Capture the cell that displays the provided text and extract its [x, y] central coordinate. 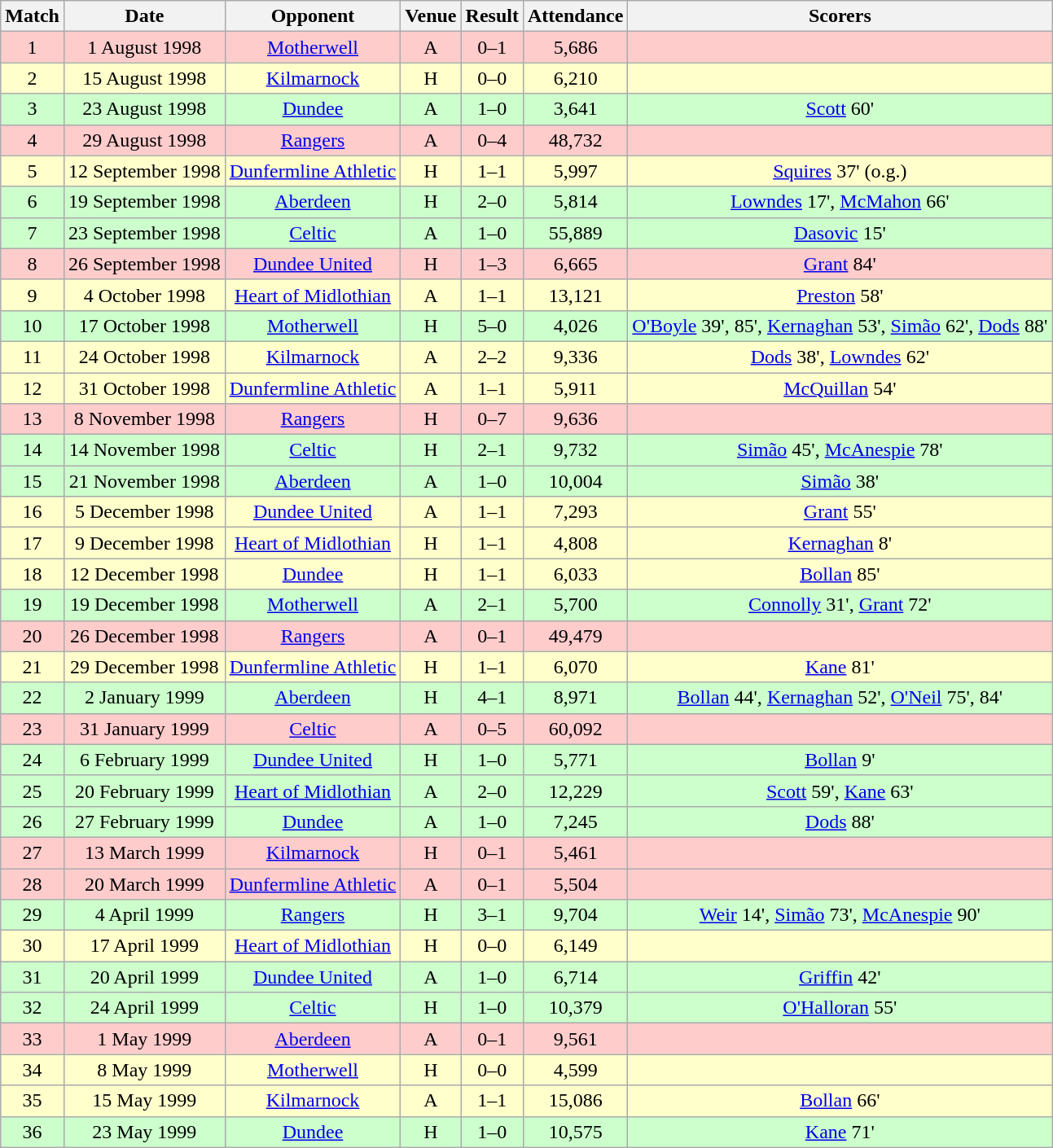
Scott 59', Kane 63' [840, 791]
13 March 1999 [144, 852]
1–3 [492, 264]
1 [33, 47]
0–5 [492, 729]
26 September 1998 [144, 264]
15 May 1999 [144, 1101]
Kane 81' [840, 667]
12 [33, 388]
4,026 [575, 326]
6,665 [575, 264]
15 [33, 481]
Scott 60' [840, 109]
7 [33, 233]
31 October 1998 [144, 388]
2 [33, 78]
21 November 1998 [144, 481]
Squires 37' (o.g.) [840, 171]
32 [33, 1008]
36 [33, 1132]
23 September 1998 [144, 233]
19 September 1998 [144, 202]
29 August 1998 [144, 140]
15 August 1998 [144, 78]
18 [33, 574]
14 [33, 450]
4–1 [492, 698]
Bollan 9' [840, 760]
4,808 [575, 543]
Scorers [840, 16]
23 August 1998 [144, 109]
Grant 84' [840, 264]
24 [33, 760]
McQuillan 54' [840, 388]
10,379 [575, 1008]
5,700 [575, 605]
11 [33, 357]
6 February 1999 [144, 760]
Venue [431, 16]
35 [33, 1101]
17 [33, 543]
1 May 1999 [144, 1039]
Grant 55' [840, 512]
8 [33, 264]
13,121 [575, 295]
19 December 1998 [144, 605]
27 [33, 852]
3,641 [575, 109]
Kernaghan 8' [840, 543]
Attendance [575, 16]
Simão 45', McAnespie 78' [840, 450]
9,561 [575, 1039]
49,479 [575, 636]
31 January 1999 [144, 729]
3 [33, 109]
Connolly 31', Grant 72' [840, 605]
31 [33, 977]
5 December 1998 [144, 512]
29 December 1998 [144, 667]
1 August 1998 [144, 47]
10,004 [575, 481]
0–4 [492, 140]
12 September 1998 [144, 171]
5,461 [575, 852]
17 October 1998 [144, 326]
10 [33, 326]
2–2 [492, 357]
13 [33, 419]
5,911 [575, 388]
6,070 [575, 667]
2 January 1999 [144, 698]
Griffin 42' [840, 977]
6,033 [575, 574]
9 [33, 295]
60,092 [575, 729]
9 December 1998 [144, 543]
8 May 1999 [144, 1070]
Weir 14', Simão 73', McAnespie 90' [840, 915]
34 [33, 1070]
8,971 [575, 698]
5–0 [492, 326]
20 April 1999 [144, 977]
Bollan 85' [840, 574]
26 [33, 822]
Preston 58' [840, 295]
4 April 1999 [144, 915]
9,336 [575, 357]
6,149 [575, 946]
Simão 38' [840, 481]
Bollan 66' [840, 1101]
25 [33, 791]
5,504 [575, 883]
21 [33, 667]
O'Halloran 55' [840, 1008]
5,997 [575, 171]
3–1 [492, 915]
15,086 [575, 1101]
5,771 [575, 760]
O'Boyle 39', 85', Kernaghan 53', Simão 62', Dods 88' [840, 326]
24 October 1998 [144, 357]
Result [492, 16]
6,714 [575, 977]
Opponent [313, 16]
Kane 71' [840, 1132]
24 April 1999 [144, 1008]
19 [33, 605]
29 [33, 915]
6,210 [575, 78]
7,245 [575, 822]
33 [33, 1039]
55,889 [575, 233]
0–7 [492, 419]
12 December 1998 [144, 574]
6 [33, 202]
16 [33, 512]
10,575 [575, 1132]
27 February 1999 [144, 822]
Bollan 44', Kernaghan 52', O'Neil 75', 84' [840, 698]
30 [33, 946]
7,293 [575, 512]
4 October 1998 [144, 295]
Dasovic 15' [840, 233]
12,229 [575, 791]
23 [33, 729]
4,599 [575, 1070]
8 November 1998 [144, 419]
48,732 [575, 140]
4 [33, 140]
20 [33, 636]
Match [33, 16]
17 April 1999 [144, 946]
9,732 [575, 450]
5,814 [575, 202]
9,704 [575, 915]
20 February 1999 [144, 791]
5 [33, 171]
Date [144, 16]
26 December 1998 [144, 636]
14 November 1998 [144, 450]
9,636 [575, 419]
22 [33, 698]
28 [33, 883]
Dods 38', Lowndes 62' [840, 357]
23 May 1999 [144, 1132]
20 March 1999 [144, 883]
Lowndes 17', McMahon 66' [840, 202]
Dods 88' [840, 822]
5,686 [575, 47]
